Capture the cell that displays the provided text and extract its (X, Y) central coordinate. 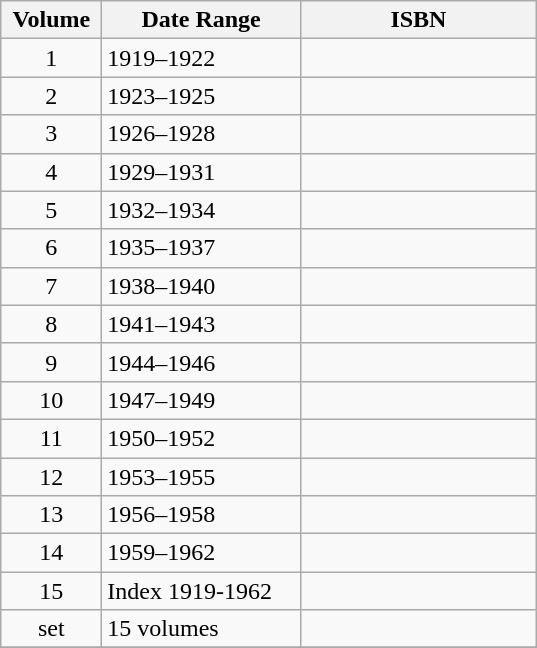
14 (52, 553)
6 (52, 248)
Date Range (202, 20)
1947–1949 (202, 400)
1959–1962 (202, 553)
12 (52, 477)
1923–1925 (202, 96)
Volume (52, 20)
1929–1931 (202, 172)
10 (52, 400)
4 (52, 172)
15 (52, 591)
1953–1955 (202, 477)
11 (52, 438)
1938–1940 (202, 286)
2 (52, 96)
1926–1928 (202, 134)
1932–1934 (202, 210)
7 (52, 286)
13 (52, 515)
15 volumes (202, 629)
1944–1946 (202, 362)
1 (52, 58)
1956–1958 (202, 515)
1919–1922 (202, 58)
9 (52, 362)
1941–1943 (202, 324)
5 (52, 210)
ISBN (418, 20)
set (52, 629)
1935–1937 (202, 248)
3 (52, 134)
1950–1952 (202, 438)
8 (52, 324)
Index 1919-1962 (202, 591)
